Extract the (x, y) coordinate from the center of the cell holding the provided text.  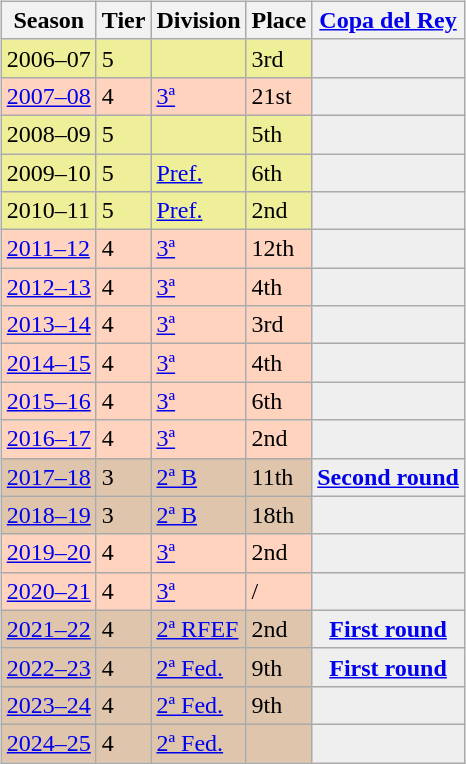
12th (279, 249)
2024–25 (48, 743)
Second round (388, 477)
11th (279, 477)
2013–14 (48, 325)
2015–16 (48, 401)
2011–12 (48, 249)
2007–08 (48, 96)
2022–23 (48, 667)
2ª RFEF (198, 629)
2012–13 (48, 287)
2010–11 (48, 211)
Division (198, 20)
18th (279, 515)
Copa del Rey (388, 20)
Place (279, 20)
Tier (124, 20)
2014–15 (48, 363)
2019–20 (48, 553)
2016–17 (48, 439)
2023–24 (48, 705)
2009–10 (48, 173)
2018–19 (48, 515)
/ (279, 591)
2006–07 (48, 58)
2020–21 (48, 591)
2008–09 (48, 134)
2021–22 (48, 629)
21st (279, 96)
2017–18 (48, 477)
Season (48, 20)
5th (279, 134)
